Capture the cell that displays the provided text and extract its (X, Y) central coordinate. 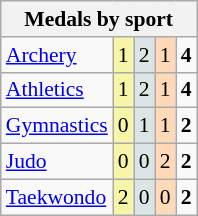
Medals by sport (99, 19)
Judo (57, 162)
Gymnastics (57, 126)
Athletics (57, 90)
Archery (57, 55)
Taekwondo (57, 197)
